Search for the cell housing the specified text and yield its (X, Y) center coordinate. 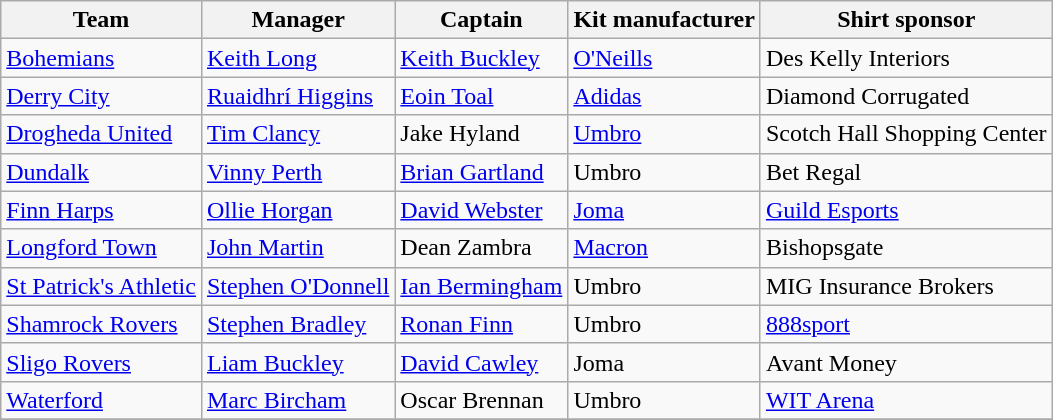
Ruaidhrí Higgins (298, 96)
Avant Money (906, 362)
Diamond Corrugated (906, 96)
WIT Arena (906, 400)
Ian Bermingham (482, 286)
888sport (906, 324)
Keith Long (298, 58)
Des Kelly Interiors (906, 58)
Shamrock Rovers (102, 324)
Bet Regal (906, 172)
Sligo Rovers (102, 362)
O'Neills (664, 58)
David Webster (482, 210)
Finn Harps (102, 210)
Keith Buckley (482, 58)
Team (102, 20)
Waterford (102, 400)
Guild Esports (906, 210)
Jake Hyland (482, 134)
Dean Zambra (482, 248)
Macron (664, 248)
Ollie Horgan (298, 210)
Manager (298, 20)
Drogheda United (102, 134)
Oscar Brennan (482, 400)
Bishopsgate (906, 248)
Stephen O'Donnell (298, 286)
David Cawley (482, 362)
Adidas (664, 96)
Shirt sponsor (906, 20)
Eoin Toal (482, 96)
Vinny Perth (298, 172)
St Patrick's Athletic (102, 286)
Liam Buckley (298, 362)
Captain (482, 20)
Marc Bircham (298, 400)
Bohemians (102, 58)
Longford Town (102, 248)
Scotch Hall Shopping Center (906, 134)
Tim Clancy (298, 134)
Stephen Bradley (298, 324)
Kit manufacturer (664, 20)
John Martin (298, 248)
MIG Insurance Brokers (906, 286)
Dundalk (102, 172)
Ronan Finn (482, 324)
Brian Gartland (482, 172)
Derry City (102, 96)
